Return the [x, y] coordinate for the center point of the cell that contains the specified text.  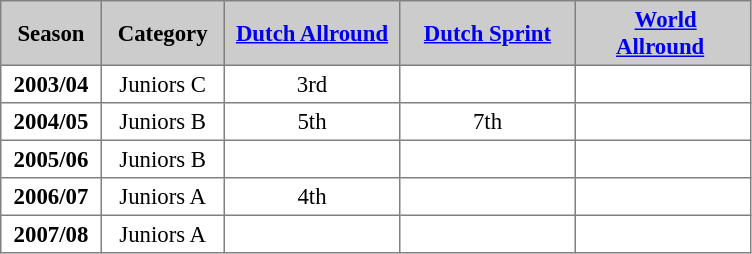
2005/06 [51, 159]
2006/07 [51, 197]
5th [312, 122]
7th [488, 122]
Category [162, 33]
Juniors C [162, 84]
2003/04 [51, 84]
World Allround [663, 33]
2004/05 [51, 122]
Dutch Allround [312, 33]
Dutch Sprint [488, 33]
2007/08 [51, 234]
Season [51, 33]
3rd [312, 84]
4th [312, 197]
